Scan for the cell matching the given text and deliver its (x, y) coordinate at center. 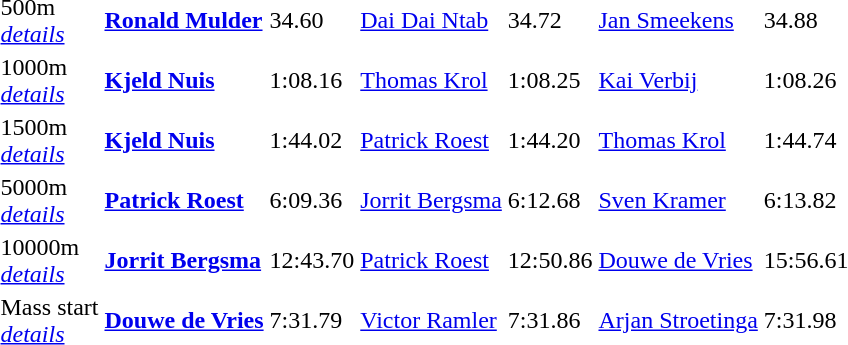
6:12.68 (550, 200)
Sven Kramer (678, 200)
Kai Verbij (678, 80)
1:08.16 (312, 80)
12:50.86 (550, 260)
1:08.25 (550, 80)
1:44.20 (550, 140)
12:43.70 (312, 260)
1:44.02 (312, 140)
6:09.36 (312, 200)
Douwe de Vries (678, 260)
